Capture the cell that displays the provided text and extract its (x, y) central coordinate. 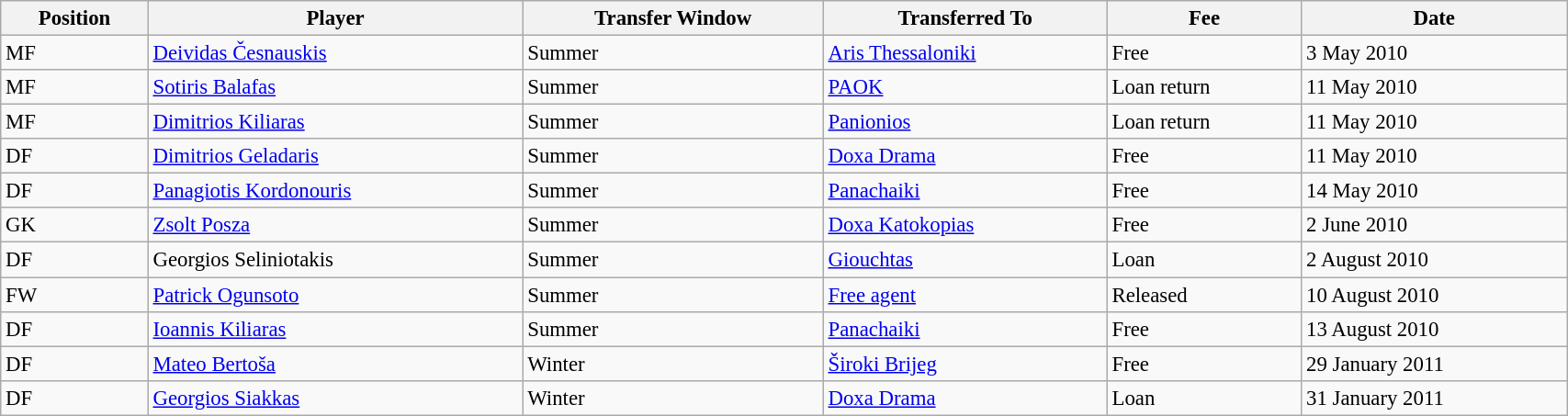
Transfer Window (672, 18)
Dimitrios Geladaris (335, 156)
FW (74, 295)
GK (74, 225)
Georgios Siakkas (335, 398)
29 January 2011 (1435, 364)
PAOK (964, 87)
Fee (1204, 18)
14 May 2010 (1435, 191)
Ioannis Kiliaras (335, 329)
Patrick Ogunsoto (335, 295)
10 August 2010 (1435, 295)
Free agent (964, 295)
Široki Brijeg (964, 364)
Doxa Katokopias (964, 225)
Giouchtas (964, 260)
Zsolt Posza (335, 225)
Georgios Seliniotakis (335, 260)
31 January 2011 (1435, 398)
Aris Thessaloniki (964, 53)
Position (74, 18)
3 May 2010 (1435, 53)
Mateo Bertoša (335, 364)
2 June 2010 (1435, 225)
Released (1204, 295)
Sotiris Balafas (335, 87)
Panionios (964, 122)
Transferred To (964, 18)
13 August 2010 (1435, 329)
Dimitrios Kiliaras (335, 122)
Player (335, 18)
2 August 2010 (1435, 260)
Deividas Česnauskis (335, 53)
Date (1435, 18)
Panagiotis Kordonouris (335, 191)
